Output the [X, Y] coordinate of the center of the cell containing the given text.  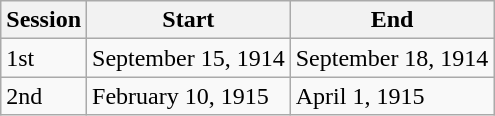
April 1, 1915 [392, 96]
February 10, 1915 [189, 96]
September 18, 1914 [392, 58]
Start [189, 20]
Session [44, 20]
September 15, 1914 [189, 58]
1st [44, 58]
2nd [44, 96]
End [392, 20]
